Return the [x, y] coordinate for the center point of the cell that contains the specified text.  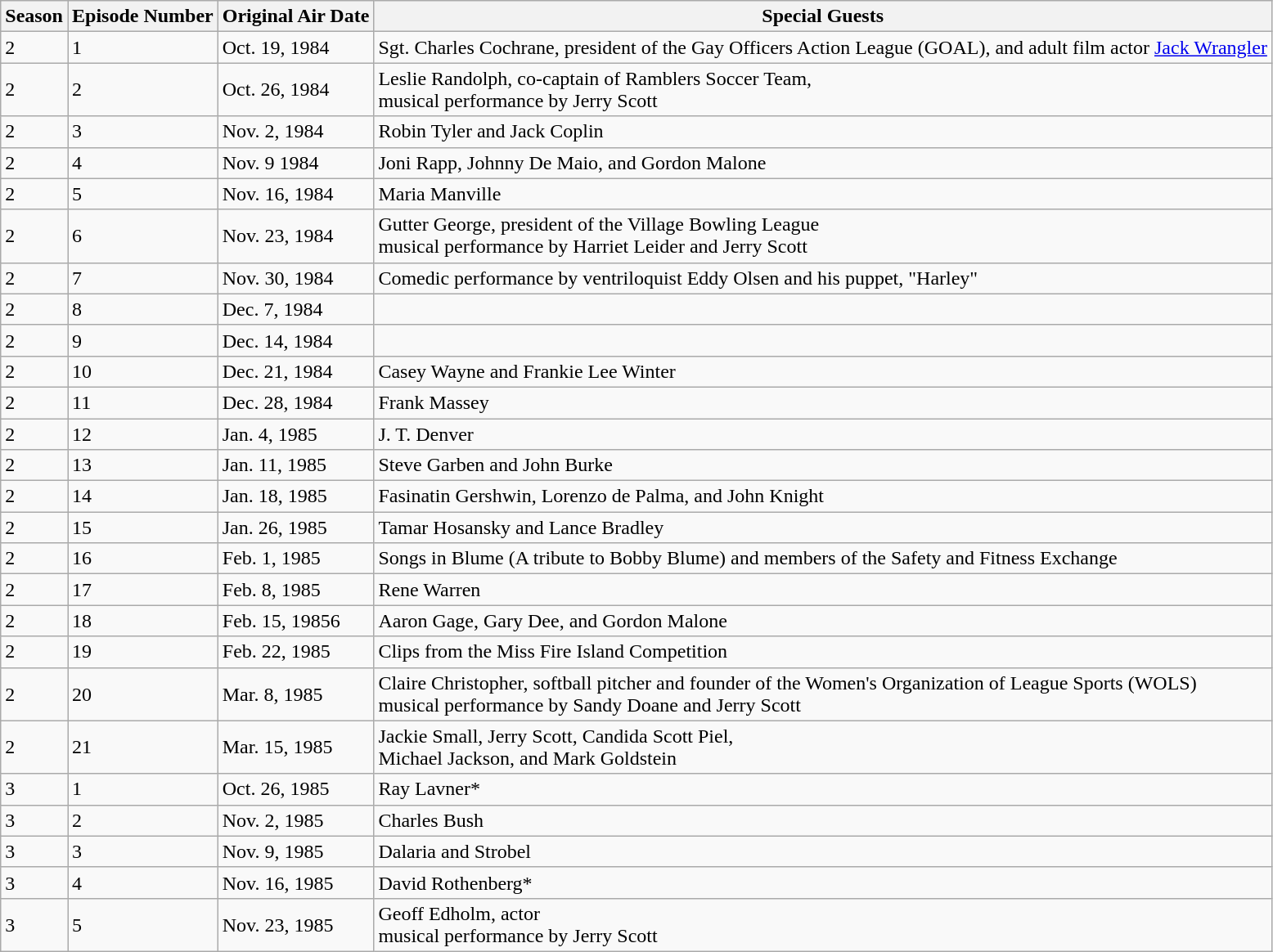
Dec. 14, 1984 [296, 340]
Maria Manville [823, 194]
Robin Tyler and Jack Coplin [823, 132]
Casey Wayne and Frankie Lee Winter [823, 371]
8 [142, 309]
Comedic performance by ventriloquist Eddy Olsen and his puppet, "Harley" [823, 278]
Jan. 11, 1985 [296, 465]
Aaron Gage, Gary Dee, and Gordon Malone [823, 621]
7 [142, 278]
6 [142, 236]
Charles Bush [823, 820]
Jan. 18, 1985 [296, 496]
20 [142, 694]
21 [142, 748]
Nov. 2, 1985 [296, 820]
19 [142, 652]
Nov. 9, 1985 [296, 851]
15 [142, 528]
Nov. 30, 1984 [296, 278]
Oct. 26, 1984 [296, 90]
Fasinatin Gershwin, Lorenzo de Palma, and John Knight [823, 496]
David Rothenberg* [823, 882]
Steve Garben and John Burke [823, 465]
Jackie Small, Jerry Scott, Candida Scott Piel,Michael Jackson, and Mark Goldstein [823, 748]
Jan. 4, 1985 [296, 434]
13 [142, 465]
Joni Rapp, Johnny De Maio, and Gordon Malone [823, 163]
Feb. 1, 1985 [296, 559]
J. T. Denver [823, 434]
10 [142, 371]
17 [142, 590]
Rene Warren [823, 590]
Oct. 19, 1984 [296, 47]
Ray Lavner* [823, 789]
Mar. 15, 1985 [296, 748]
Songs in Blume (A tribute to Bobby Blume) and members of the Safety and Fitness Exchange [823, 559]
Geoff Edholm, actormusical performance by Jerry Scott [823, 924]
Oct. 26, 1985 [296, 789]
Nov. 23, 1985 [296, 924]
Feb. 8, 1985 [296, 590]
Season [34, 16]
Nov. 16, 1985 [296, 882]
Nov. 16, 1984 [296, 194]
Nov. 2, 1984 [296, 132]
Sgt. Charles Cochrane, president of the Gay Officers Action League (GOAL), and adult film actor Jack Wrangler [823, 47]
Clips from the Miss Fire Island Competition [823, 652]
18 [142, 621]
Jan. 26, 1985 [296, 528]
Feb. 15, 19856 [296, 621]
16 [142, 559]
Episode Number [142, 16]
9 [142, 340]
Feb. 22, 1985 [296, 652]
Nov. 9 1984 [296, 163]
Nov. 23, 1984 [296, 236]
Original Air Date [296, 16]
11 [142, 402]
Dec. 7, 1984 [296, 309]
Tamar Hosansky and Lance Bradley [823, 528]
14 [142, 496]
Gutter George, president of the Village Bowling Leaguemusical performance by Harriet Leider and Jerry Scott [823, 236]
12 [142, 434]
Mar. 8, 1985 [296, 694]
Frank Massey [823, 402]
Special Guests [823, 16]
Leslie Randolph, co-captain of Ramblers Soccer Team,musical performance by Jerry Scott [823, 90]
Dec. 21, 1984 [296, 371]
Dec. 28, 1984 [296, 402]
Dalaria and Strobel [823, 851]
